Scan for the cell matching the given text and deliver its [X, Y] coordinate at center. 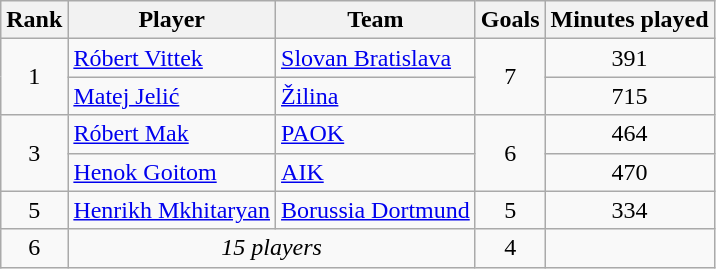
Žilina [376, 96]
715 [630, 96]
Rank [34, 20]
Henok Goitom [172, 172]
7 [510, 77]
391 [630, 58]
4 [510, 248]
PAOK [376, 134]
Róbert Vittek [172, 58]
AIK [376, 172]
15 players [272, 248]
3 [34, 153]
334 [630, 210]
Borussia Dortmund [376, 210]
464 [630, 134]
Player [172, 20]
Henrikh Mkhitaryan [172, 210]
Róbert Mak [172, 134]
Matej Jelić [172, 96]
Team [376, 20]
Slovan Bratislava [376, 58]
1 [34, 77]
470 [630, 172]
Minutes played [630, 20]
Goals [510, 20]
